Return the (X, Y) coordinate for the center point of the cell that contains the specified text.  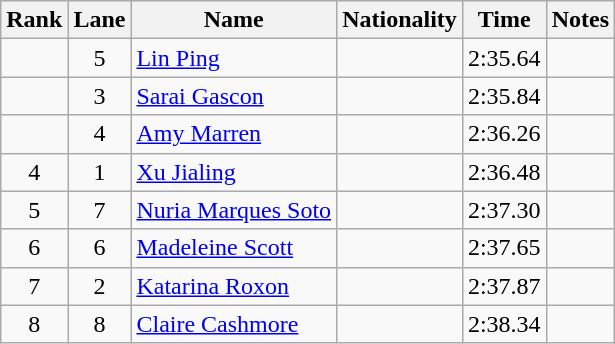
Notes (580, 20)
2:36.26 (504, 134)
Madeleine Scott (234, 248)
Nationality (400, 20)
2:36.48 (504, 172)
2:38.34 (504, 324)
Lin Ping (234, 58)
2:37.87 (504, 286)
Claire Cashmore (234, 324)
3 (100, 96)
2 (100, 286)
Time (504, 20)
Rank (34, 20)
2:37.65 (504, 248)
Katarina Roxon (234, 286)
Name (234, 20)
1 (100, 172)
2:37.30 (504, 210)
2:35.64 (504, 58)
Sarai Gascon (234, 96)
Nuria Marques Soto (234, 210)
Xu Jialing (234, 172)
Lane (100, 20)
Amy Marren (234, 134)
2:35.84 (504, 96)
